For the text-containing cell, return its midpoint in (x, y) coordinate format. 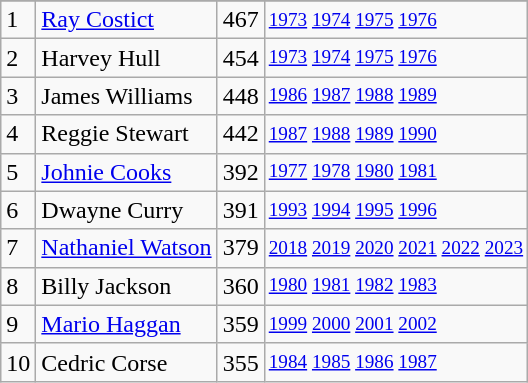
6 (18, 210)
1987 1988 1989 1990 (396, 134)
9 (18, 324)
1977 1978 1980 1981 (396, 172)
Billy Jackson (126, 286)
Mario Haggan (126, 324)
Dwayne Curry (126, 210)
359 (240, 324)
1999 2000 2001 2002 (396, 324)
379 (240, 248)
8 (18, 286)
Cedric Corse (126, 362)
5 (18, 172)
1984 1985 1986 1987 (396, 362)
454 (240, 58)
2 (18, 58)
10 (18, 362)
2018 2019 2020 2021 2022 2023 (396, 248)
448 (240, 96)
1993 1994 1995 1996 (396, 210)
Johnie Cooks (126, 172)
391 (240, 210)
Harvey Hull (126, 58)
442 (240, 134)
Ray Costict (126, 20)
467 (240, 20)
1 (18, 20)
1986 1987 1988 1989 (396, 96)
360 (240, 286)
392 (240, 172)
355 (240, 362)
3 (18, 96)
Reggie Stewart (126, 134)
4 (18, 134)
James Williams (126, 96)
7 (18, 248)
1980 1981 1982 1983 (396, 286)
Nathaniel Watson (126, 248)
